From the cell containing the given text, extract its center point as (X, Y) coordinate. 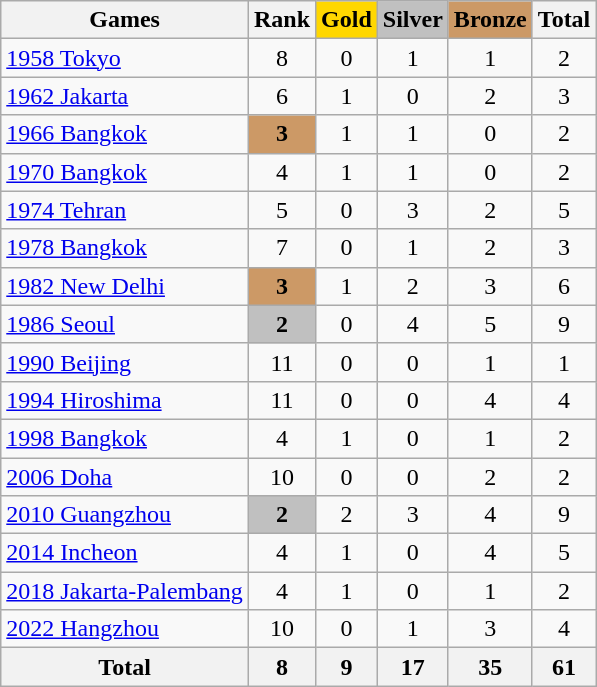
35 (490, 667)
2014 Incheon (125, 553)
1970 Bangkok (125, 172)
1990 Beijing (125, 362)
7 (282, 248)
Bronze (490, 20)
1986 Seoul (125, 324)
Gold (347, 20)
1962 Jakarta (125, 96)
Silver (412, 20)
2018 Jakarta-Palembang (125, 591)
17 (412, 667)
1974 Tehran (125, 210)
1998 Bangkok (125, 438)
2006 Doha (125, 477)
1966 Bangkok (125, 134)
1994 Hiroshima (125, 400)
Rank (282, 20)
1982 New Delhi (125, 286)
2022 Hangzhou (125, 629)
2010 Guangzhou (125, 515)
61 (564, 667)
Games (125, 20)
1958 Tokyo (125, 58)
1978 Bangkok (125, 248)
